Extract the [X, Y] coordinate from the center of the cell holding the provided text.  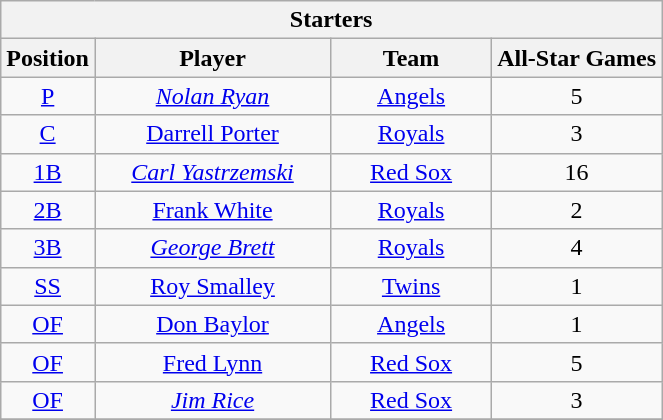
Twins [412, 286]
Roy Smalley [212, 286]
3B [48, 248]
Team [412, 58]
C [48, 134]
Frank White [212, 210]
Darrell Porter [212, 134]
16 [577, 172]
1B [48, 172]
Position [48, 58]
Carl Yastrzemski [212, 172]
SS [48, 286]
Player [212, 58]
2B [48, 210]
2 [577, 210]
Nolan Ryan [212, 96]
4 [577, 248]
Starters [332, 20]
P [48, 96]
Don Baylor [212, 324]
Jim Rice [212, 400]
George Brett [212, 248]
Fred Lynn [212, 362]
All-Star Games [577, 58]
